Provide the (x, y) coordinate of the cell's center where the given text is located.  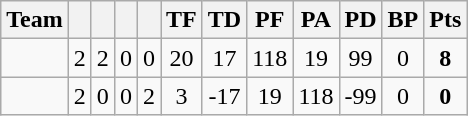
-17 (224, 96)
20 (182, 58)
-99 (360, 96)
8 (446, 58)
BP (403, 20)
PF (270, 20)
17 (224, 58)
PA (316, 20)
TF (182, 20)
Pts (446, 20)
3 (182, 96)
PD (360, 20)
TD (224, 20)
Team (35, 20)
99 (360, 58)
